Output the (x, y) coordinate of the center of the cell containing the given text.  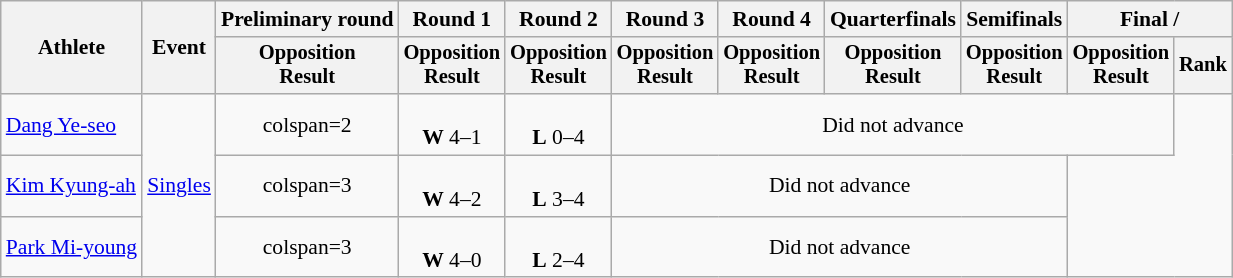
L 0–4 (558, 124)
Rank (1203, 66)
Quarterfinals (893, 19)
Semifinals (1014, 19)
W 4–0 (452, 248)
Final / (1150, 19)
W 4–1 (452, 124)
Dang Ye-seo (72, 124)
Round 2 (558, 19)
Round 3 (666, 19)
L 3–4 (558, 186)
Event (179, 48)
Park Mi-young (72, 248)
colspan=2 (308, 124)
Kim Kyung-ah (72, 186)
Athlete (72, 48)
Preliminary round (308, 19)
Round 1 (452, 19)
W 4–2 (452, 186)
L 2–4 (558, 248)
Round 4 (772, 19)
Singles (179, 186)
